Search for the cell housing the specified text and yield its (x, y) center coordinate. 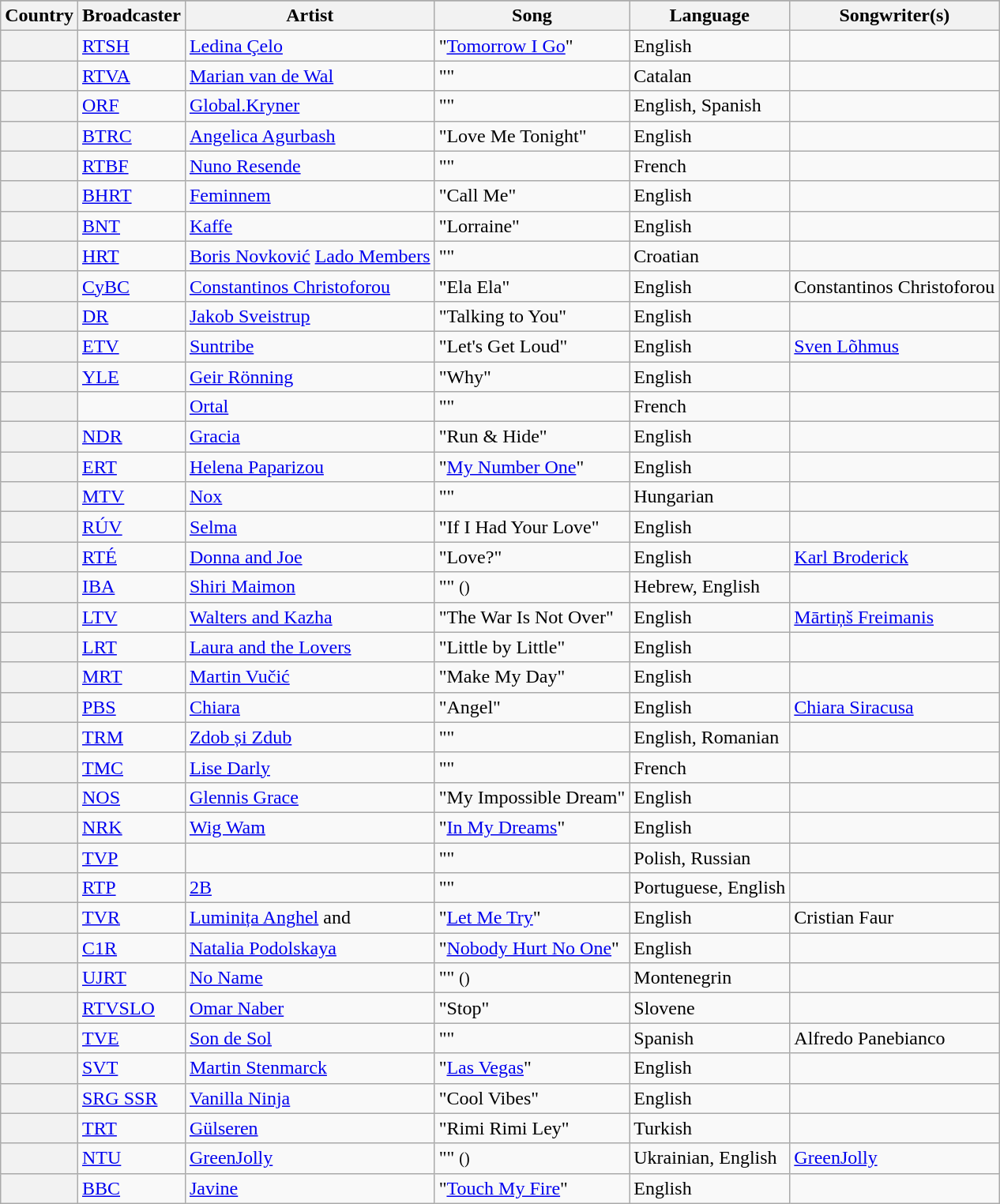
"Let Me Try" (532, 918)
Alfredo Panebianco (894, 1038)
Artist (310, 16)
CyBC (131, 286)
Cristian Faur (894, 918)
Boris Novković Lado Members (310, 256)
Song (532, 16)
Helena Paparizou (310, 467)
Zdob și Zdub (310, 737)
"Let's Get Loud" (532, 346)
Angelica Agurbash (310, 136)
MTV (131, 497)
Glennis Grace (310, 797)
Croatian (709, 256)
"Ela Ela" (532, 286)
"Las Vegas" (532, 1068)
RTP (131, 888)
Catalan (709, 76)
Chiara Siracusa (894, 707)
YLE (131, 377)
TVR (131, 918)
"The War Is Not Over" (532, 617)
Shiri Maimon (310, 587)
Montenegrin (709, 978)
"Love?" (532, 557)
Broadcaster (131, 16)
"Make My Day" (532, 677)
Ledina Çelo (310, 46)
Nuno Resende (310, 166)
NOS (131, 797)
Walters and Kazha (310, 617)
"Rimi Rimi Ley" (532, 1128)
"Stop" (532, 1008)
"Run & Hide" (532, 437)
Hebrew, English (709, 587)
"Talking to You" (532, 316)
Slovene (709, 1008)
Luminița Anghel and (310, 918)
Suntribe (310, 346)
MRT (131, 677)
Geir Rönning (310, 377)
Lise Darly (310, 767)
ERT (131, 467)
"Cool Vibes" (532, 1098)
BBC (131, 1188)
Omar Naber (310, 1008)
English, Romanian (709, 737)
RTVSLO (131, 1008)
DR (131, 316)
Chiara (310, 707)
IBA (131, 587)
TRM (131, 737)
Turkish (709, 1128)
Spanish (709, 1038)
Ukrainian, English (709, 1158)
TMC (131, 767)
TVE (131, 1038)
BNT (131, 226)
TRT (131, 1128)
"Tomorrow I Go" (532, 46)
HRT (131, 256)
RÚV (131, 527)
SRG SSR (131, 1098)
Portuguese, English (709, 888)
Polish, Russian (709, 857)
RTÉ (131, 557)
"Call Me" (532, 196)
C1R (131, 948)
Songwriter(s) (894, 16)
"Why" (532, 377)
"Nobody Hurt No One" (532, 948)
No Name (310, 978)
"If I Had Your Love" (532, 527)
Marian van de Wal (310, 76)
Feminnem (310, 196)
PBS (131, 707)
Selma (310, 527)
"In My Dreams" (532, 827)
Ortal (310, 407)
Javine (310, 1188)
"Lorraine" (532, 226)
RTSH (131, 46)
Laura and the Lovers (310, 647)
LTV (131, 617)
2B (310, 888)
NTU (131, 1158)
"Little by Little" (532, 647)
Hungarian (709, 497)
Country (39, 16)
TVP (131, 857)
Sven Lõhmus (894, 346)
Mārtiņš Freimanis (894, 617)
ETV (131, 346)
NRK (131, 827)
Martin Stenmarck (310, 1068)
NDR (131, 437)
Vanilla Ninja (310, 1098)
Jakob Sveistrup (310, 316)
Language (709, 16)
Kaffe (310, 226)
SVT (131, 1068)
Son de Sol (310, 1038)
RTBF (131, 166)
ORF (131, 106)
Gülseren (310, 1128)
"My Impossible Dream" (532, 797)
LRT (131, 647)
Martin Vučić (310, 677)
RTVA (131, 76)
Wig Wam (310, 827)
Karl Broderick (894, 557)
"Touch My Fire" (532, 1188)
"Angel" (532, 707)
English, Spanish (709, 106)
Global.Kryner (310, 106)
UJRT (131, 978)
BHRT (131, 196)
"My Number One" (532, 467)
"Love Me Tonight" (532, 136)
Natalia Podolskaya (310, 948)
Gracia (310, 437)
Nox (310, 497)
Donna and Joe (310, 557)
BTRC (131, 136)
